Detect which cell encompasses the target text, then output its [X, Y] center coordinate. 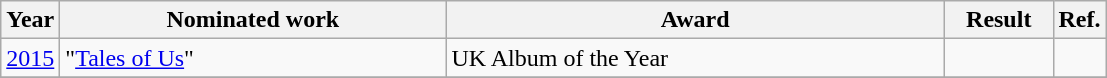
Year [30, 20]
"Tales of Us" [253, 58]
Result [998, 20]
Nominated work [253, 20]
Ref. [1080, 20]
2015 [30, 58]
UK Album of the Year [696, 58]
Award [696, 20]
